Scan for the cell matching the given text and deliver its (X, Y) coordinate at center. 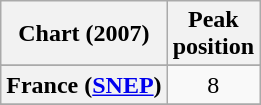
Chart (2007) (84, 34)
Peakposition (213, 34)
8 (213, 85)
France (SNEP) (84, 85)
